Pinpoint the cell where the given text exists, returning its (x, y) midpoint coordinate. 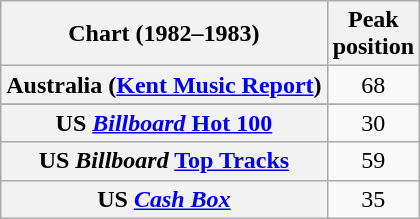
Peakposition (373, 34)
US Billboard Top Tracks (164, 161)
35 (373, 199)
59 (373, 161)
US Billboard Hot 100 (164, 123)
US Cash Box (164, 199)
Australia (Kent Music Report) (164, 85)
Chart (1982–1983) (164, 34)
68 (373, 85)
30 (373, 123)
